Provide the (X, Y) coordinate of the cell's center where the given text is located.  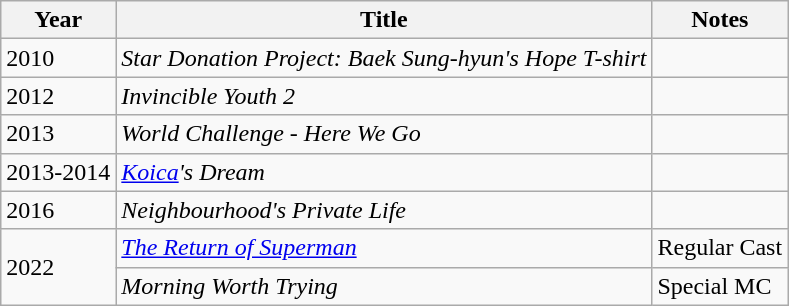
2013 (58, 134)
The Return of Superman (384, 248)
Regular Cast (720, 248)
Year (58, 20)
Neighbourhood's Private Life (384, 210)
2010 (58, 58)
Title (384, 20)
2022 (58, 267)
Morning Worth Trying (384, 286)
World Challenge - Here We Go (384, 134)
Invincible Youth 2 (384, 96)
Star Donation Project: Baek Sung-hyun's Hope T-shirt (384, 58)
2012 (58, 96)
Special MC (720, 286)
Koica's Dream (384, 172)
2013-2014 (58, 172)
Notes (720, 20)
2016 (58, 210)
